Extract the (x, y) coordinate from the center of the cell holding the provided text.  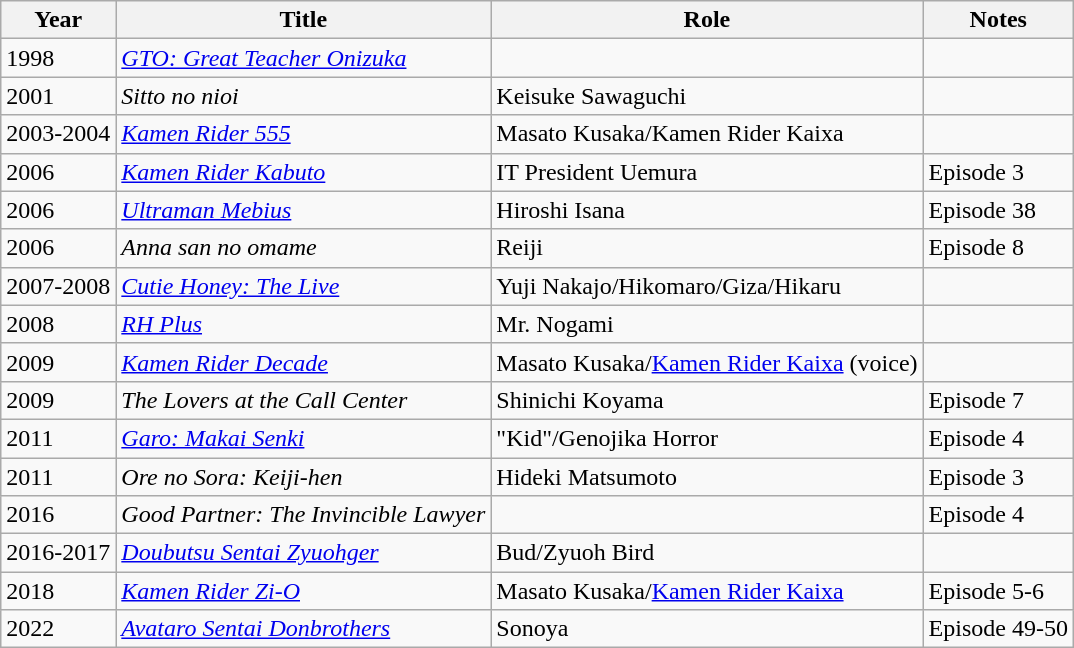
2003-2004 (58, 134)
Episode 5-6 (998, 591)
Episode 38 (998, 210)
Good Partner: The Invincible Lawyer (304, 515)
2008 (58, 324)
Episode 49-50 (998, 629)
Reiji (707, 248)
Hiroshi Isana (707, 210)
Sonoya (707, 629)
Ore no Sora: Keiji-hen (304, 477)
The Lovers at the Call Center (304, 400)
Episode 7 (998, 400)
RH Plus (304, 324)
Kamen Rider Zi-O (304, 591)
Kamen Rider 555 (304, 134)
Shinichi Koyama (707, 400)
Hideki Matsumoto (707, 477)
Title (304, 20)
Year (58, 20)
Masato Kusaka/Kamen Rider Kaixa (voice) (707, 362)
Doubutsu Sentai Zyuohger (304, 553)
Mr. Nogami (707, 324)
Notes (998, 20)
Sitto no nioi (304, 96)
Bud/Zyuoh Bird (707, 553)
2018 (58, 591)
2016 (58, 515)
Yuji Nakajo/Hikomaro/Giza/Hikaru (707, 286)
Kamen Rider Decade (304, 362)
Anna san no omame (304, 248)
2016-2017 (58, 553)
Keisuke Sawaguchi (707, 96)
Cutie Honey: The Live (304, 286)
IT President Uemura (707, 172)
Ultraman Mebius (304, 210)
2007-2008 (58, 286)
Role (707, 20)
2022 (58, 629)
Garo: Makai Senki (304, 438)
GTO: Great Teacher Onizuka (304, 58)
Avataro Sentai Donbrothers (304, 629)
Episode 8 (998, 248)
"Kid"/Genojika Horror (707, 438)
Kamen Rider Kabuto (304, 172)
1998 (58, 58)
2001 (58, 96)
